Pinpoint the cell where the given text exists, returning its [x, y] midpoint coordinate. 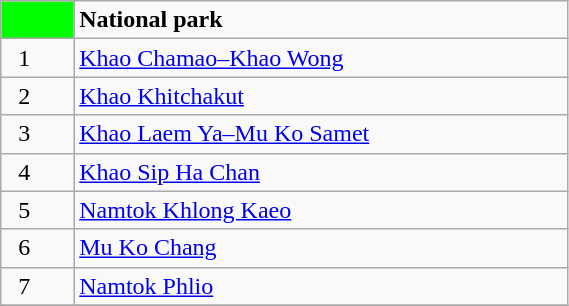
National park [321, 20]
Khao Chamao–Khao Wong [321, 58]
Namtok Phlio [321, 286]
Khao Laem Ya–Mu Ko Samet [321, 134]
Khao Khitchakut [321, 96]
Khao Sip Ha Chan [321, 172]
2 [38, 96]
5 [38, 210]
1 [38, 58]
Mu Ko Chang [321, 248]
6 [38, 248]
4 [38, 172]
3 [38, 134]
7 [38, 286]
Namtok Khlong Kaeo [321, 210]
